Detect which cell encompasses the target text, then output its (x, y) center coordinate. 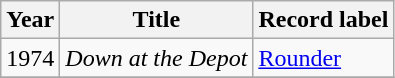
Title (156, 20)
Down at the Depot (156, 58)
Year (30, 20)
Rounder (324, 58)
Record label (324, 20)
1974 (30, 58)
